Output the [X, Y] coordinate of the center of the cell containing the given text.  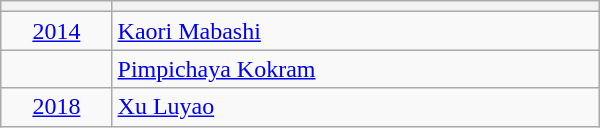
Xu Luyao [356, 107]
Pimpichaya Kokram [356, 69]
Kaori Mabashi [356, 31]
2018 [56, 107]
2014 [56, 31]
